Find where the given text appears and provide that cell's center as [X, Y] coordinate. 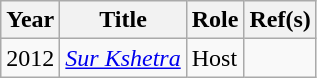
Title [123, 20]
Role [215, 20]
2012 [30, 58]
Year [30, 20]
Sur Kshetra [123, 58]
Host [215, 58]
Ref(s) [280, 20]
